Scan for the cell matching the given text and deliver its [x, y] coordinate at center. 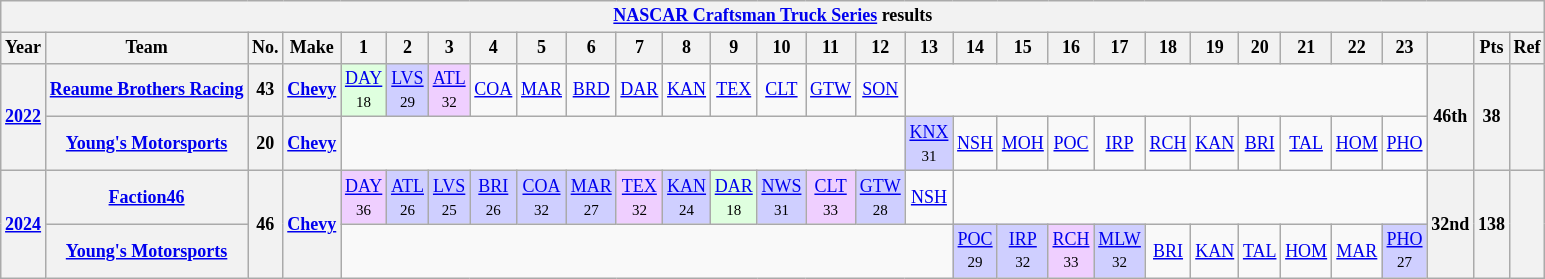
MAR27 [591, 197]
1 [364, 48]
8 [687, 48]
ATL32 [449, 90]
IRP [1120, 144]
ATL26 [408, 197]
3 [449, 48]
5 [542, 48]
Pts [1492, 48]
DAR18 [734, 197]
CLT [782, 90]
GTW [831, 90]
10 [782, 48]
IRP32 [1022, 251]
GTW28 [880, 197]
2022 [24, 116]
11 [831, 48]
NASCAR Craftsman Truck Series results [773, 16]
No. [266, 48]
COA32 [542, 197]
LVS25 [449, 197]
23 [1404, 48]
32nd [1450, 224]
14 [976, 48]
46th [1450, 116]
TEX [734, 90]
MOH [1022, 144]
PHO [1404, 144]
138 [1492, 224]
Ref [1527, 48]
DAR [640, 90]
CLT33 [831, 197]
LVS29 [408, 90]
Make [312, 48]
Team [146, 48]
DAY18 [364, 90]
PHO27 [1404, 251]
9 [734, 48]
POC [1071, 144]
Faction46 [146, 197]
16 [1071, 48]
22 [1356, 48]
18 [1168, 48]
12 [880, 48]
4 [494, 48]
KNX31 [929, 144]
21 [1306, 48]
13 [929, 48]
43 [266, 90]
BRD [591, 90]
2024 [24, 224]
38 [1492, 116]
DAY36 [364, 197]
15 [1022, 48]
NWS31 [782, 197]
RCH33 [1071, 251]
17 [1120, 48]
MLW32 [1120, 251]
TEX32 [640, 197]
Reaume Brothers Racing [146, 90]
POC29 [976, 251]
46 [266, 224]
RCH [1168, 144]
19 [1215, 48]
KAN24 [687, 197]
COA [494, 90]
7 [640, 48]
SON [880, 90]
6 [591, 48]
BRI26 [494, 197]
Year [24, 48]
2 [408, 48]
